Scan for the cell matching the given text and deliver its (X, Y) coordinate at center. 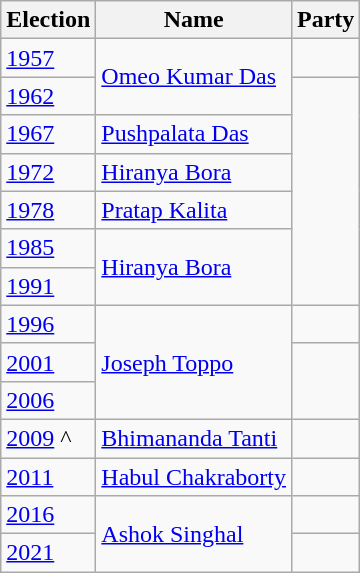
2001 (48, 362)
1962 (48, 96)
Election (48, 20)
Pratap Kalita (194, 210)
Party (325, 20)
Pushpalata Das (194, 134)
1957 (48, 58)
1972 (48, 172)
Bhimananda Tanti (194, 438)
2006 (48, 400)
2016 (48, 515)
1996 (48, 324)
2011 (48, 477)
2009 ^ (48, 438)
Name (194, 20)
Joseph Toppo (194, 362)
2021 (48, 553)
Omeo Kumar Das (194, 77)
1967 (48, 134)
1985 (48, 248)
Habul Chakraborty (194, 477)
Ashok Singhal (194, 534)
1978 (48, 210)
1991 (48, 286)
